Detect which cell encompasses the target text, then output its (X, Y) center coordinate. 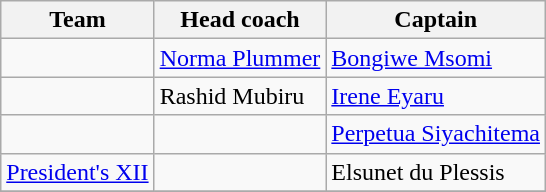
Irene Eyaru (436, 96)
Bongiwe Msomi (436, 58)
Team (78, 20)
Rashid Mubiru (240, 96)
Captain (436, 20)
Elsunet du Plessis (436, 172)
President's XII (78, 172)
Head coach (240, 20)
Perpetua Siyachitema (436, 134)
Norma Plummer (240, 58)
